Determine the [X, Y] coordinate at the center of the cell enclosing the given text.  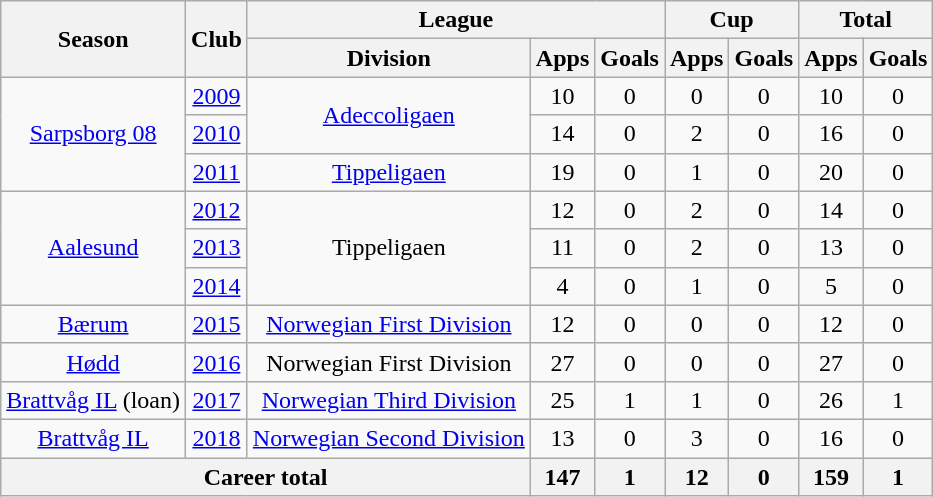
4 [562, 286]
Division [388, 58]
25 [562, 400]
Bærum [94, 324]
19 [562, 172]
Brattvåg IL [94, 438]
Aalesund [94, 248]
2009 [217, 96]
2017 [217, 400]
Cup [731, 20]
2016 [217, 362]
2013 [217, 248]
League [456, 20]
20 [831, 172]
2014 [217, 286]
3 [696, 438]
159 [831, 477]
26 [831, 400]
Total [866, 20]
Brattvåg IL (loan) [94, 400]
2018 [217, 438]
2015 [217, 324]
Norwegian Third Division [388, 400]
11 [562, 248]
2010 [217, 134]
2011 [217, 172]
Career total [266, 477]
Season [94, 39]
5 [831, 286]
Hødd [94, 362]
Club [217, 39]
Adeccoligaen [388, 115]
Norwegian Second Division [388, 438]
Sarpsborg 08 [94, 134]
147 [562, 477]
2012 [217, 210]
